Return the (x, y) coordinate for the center point of the cell that contains the specified text.  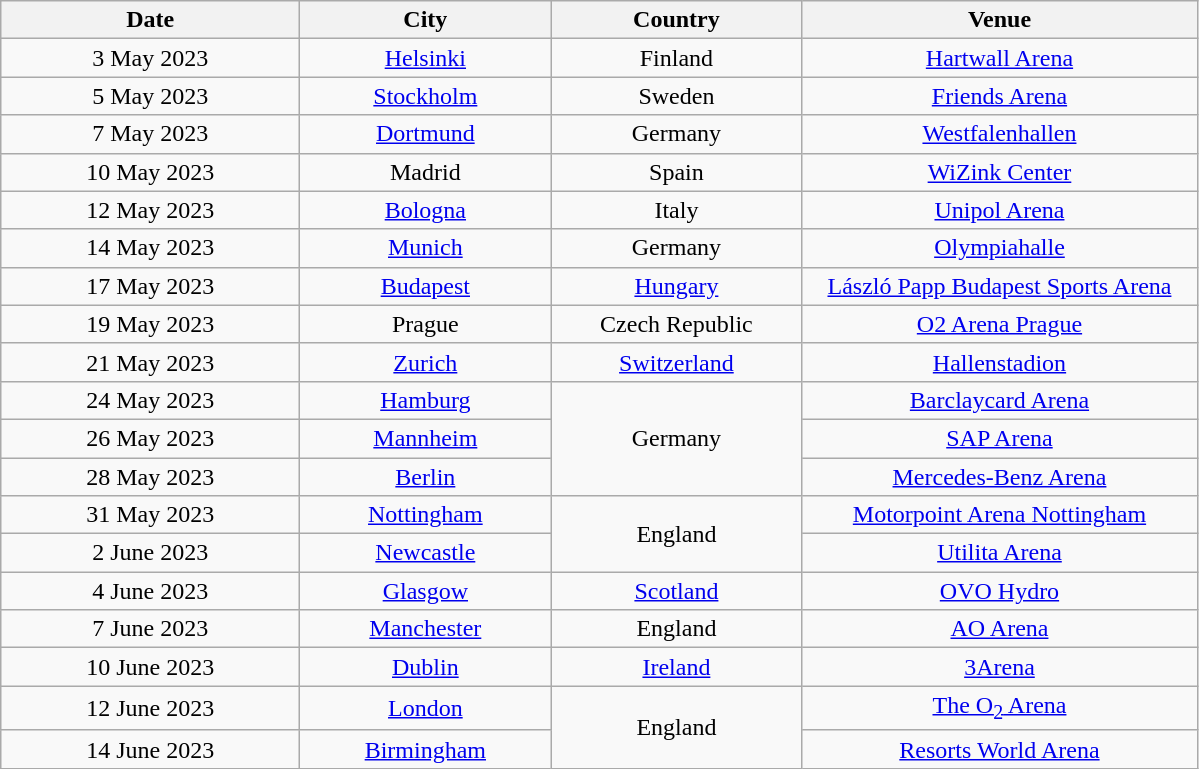
Prague (426, 324)
Budapest (426, 286)
5 May 2023 (150, 96)
Resorts World Arena (1000, 749)
Unipol Arena (1000, 210)
4 June 2023 (150, 591)
Venue (1000, 20)
Czech Republic (676, 324)
Madrid (426, 172)
3 May 2023 (150, 58)
2 June 2023 (150, 553)
City (426, 20)
O2 Arena Prague (1000, 324)
London (426, 708)
Sweden (676, 96)
Motorpoint Arena Nottingham (1000, 515)
Hamburg (426, 400)
Friends Arena (1000, 96)
Finland (676, 58)
AO Arena (1000, 629)
Berlin (426, 477)
Barclaycard Arena (1000, 400)
Zurich (426, 362)
12 June 2023 (150, 708)
Spain (676, 172)
Dortmund (426, 134)
10 June 2023 (150, 667)
Mercedes-Benz Arena (1000, 477)
Hartwall Arena (1000, 58)
Ireland (676, 667)
Hungary (676, 286)
Mannheim (426, 438)
The O2 Arena (1000, 708)
Scotland (676, 591)
21 May 2023 (150, 362)
Country (676, 20)
Utilita Arena (1000, 553)
Date (150, 20)
Westfalenhallen (1000, 134)
Manchester (426, 629)
31 May 2023 (150, 515)
Birmingham (426, 749)
Glasgow (426, 591)
Switzerland (676, 362)
SAP Arena (1000, 438)
Bologna (426, 210)
OVO Hydro (1000, 591)
Stockholm (426, 96)
Italy (676, 210)
24 May 2023 (150, 400)
Newcastle (426, 553)
László Papp Budapest Sports Arena (1000, 286)
28 May 2023 (150, 477)
Hallenstadion (1000, 362)
Olympiahalle (1000, 248)
17 May 2023 (150, 286)
WiZink Center (1000, 172)
19 May 2023 (150, 324)
3Arena (1000, 667)
Helsinki (426, 58)
14 May 2023 (150, 248)
7 June 2023 (150, 629)
10 May 2023 (150, 172)
7 May 2023 (150, 134)
26 May 2023 (150, 438)
Munich (426, 248)
Nottingham (426, 515)
14 June 2023 (150, 749)
12 May 2023 (150, 210)
Dublin (426, 667)
